From the cell containing the given text, extract its center point as [X, Y] coordinate. 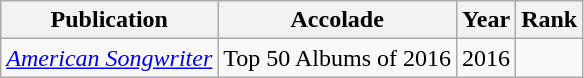
Top 50 Albums of 2016 [338, 58]
American Songwriter [110, 58]
Rank [550, 20]
Accolade [338, 20]
Publication [110, 20]
2016 [486, 58]
Year [486, 20]
